Determine the (x, y) coordinate at the center of the cell enclosing the given text.  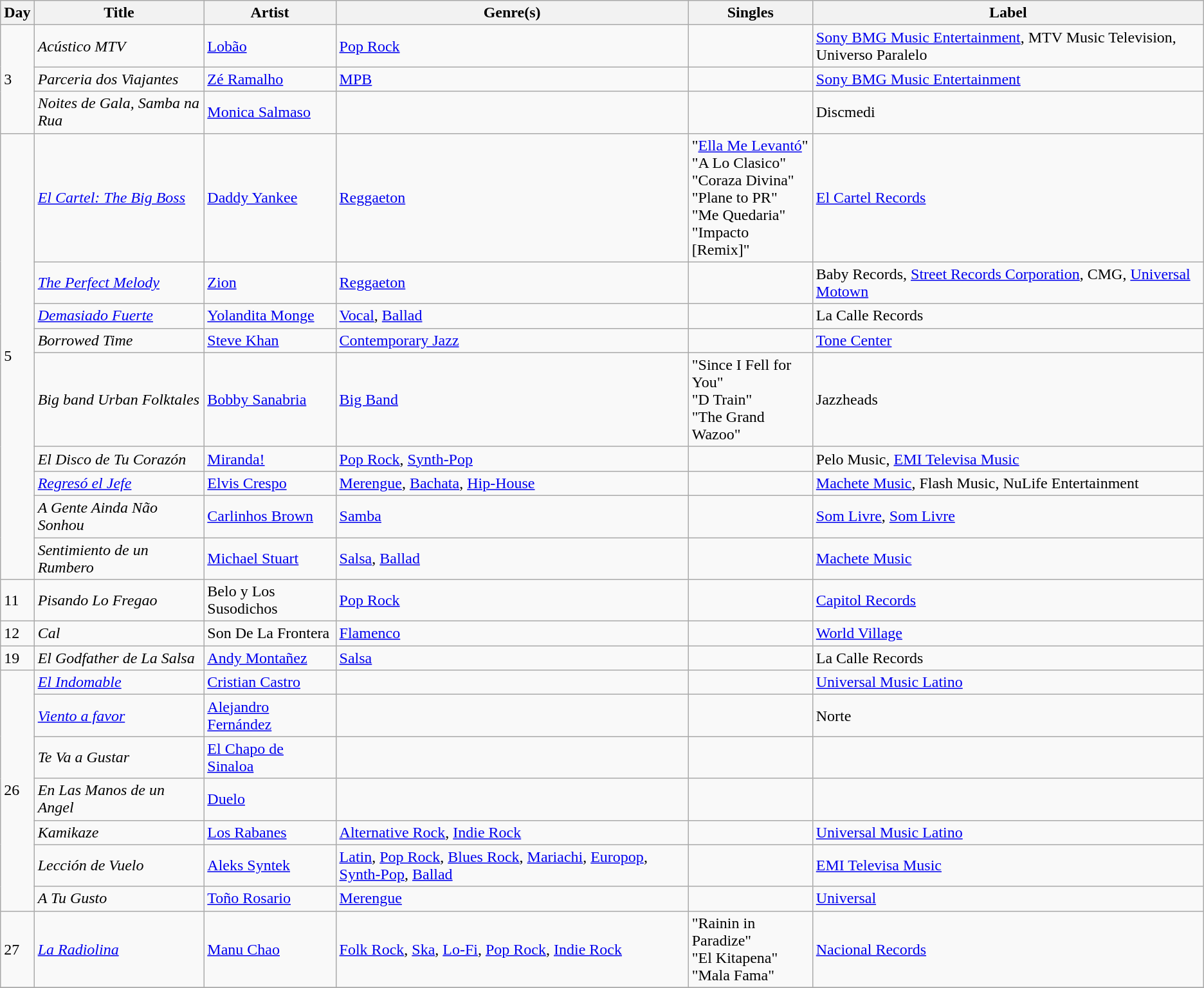
Contemporary Jazz (512, 340)
Sentimiento de un Rumbero (119, 558)
La Radiolina (119, 949)
Machete Music, Flash Music, NuLife Entertainment (1008, 483)
Vocal, Ballad (512, 316)
El Cartel Records (1008, 197)
Te Va a Gustar (119, 758)
Norte (1008, 715)
Viento a favor (119, 715)
Folk Rock, Ska, Lo-Fi, Pop Rock, Indie Rock (512, 949)
Flamenco (512, 634)
A Gente Ainda Não Sonhou (119, 516)
Artist (270, 13)
Lección de Vuelo (119, 866)
27 (17, 949)
Baby Records, Street Records Corporation, CMG, Universal Motown (1008, 283)
World Village (1008, 634)
EMI Televisa Music (1008, 866)
Andy Montañez (270, 658)
Singles (750, 13)
Bobby Sanabria (270, 399)
Kamikaze (119, 832)
"Since I Fell for You""D Train""The Grand Wazoo" (750, 399)
El Cartel: The Big Boss (119, 197)
Discmedi (1008, 112)
Pop Rock, Synth-Pop (512, 459)
Title (119, 13)
Tone Center (1008, 340)
Merengue, Bachata, Hip-House (512, 483)
Salsa (512, 658)
Demasiado Fuerte (119, 316)
Machete Music (1008, 558)
Borrowed Time (119, 340)
MPB (512, 79)
Acústico MTV (119, 46)
Alternative Rock, Indie Rock (512, 832)
Sony BMG Music Entertainment (1008, 79)
Son De La Frontera (270, 634)
Pisando Lo Fregao (119, 601)
Elvis Crespo (270, 483)
Miranda! (270, 459)
El Indomable (119, 682)
Pelo Music, EMI Televisa Music (1008, 459)
Merengue (512, 899)
Noites de Gala, Samba na Rua (119, 112)
5 (17, 356)
Universal (1008, 899)
Cal (119, 634)
Big Band (512, 399)
Zion (270, 283)
El Godfather de La Salsa (119, 658)
26 (17, 791)
Toño Rosario (270, 899)
Los Rabanes (270, 832)
Belo y Los Susodichos (270, 601)
19 (17, 658)
A Tu Gusto (119, 899)
Duelo (270, 799)
Big band Urban Folktales (119, 399)
Zé Ramalho (270, 79)
Michael Stuart (270, 558)
Samba (512, 516)
Label (1008, 13)
Som Livre, Som Livre (1008, 516)
Steve Khan (270, 340)
12 (17, 634)
Monica Salmaso (270, 112)
Nacional Records (1008, 949)
Latin, Pop Rock, Blues Rock, Mariachi, Europop, Synth-Pop, Ballad (512, 866)
Salsa, Ballad (512, 558)
Daddy Yankee (270, 197)
Regresó el Jefe (119, 483)
Yolandita Monge (270, 316)
Manu Chao (270, 949)
En Las Manos de un Angel (119, 799)
Alejandro Fernández (270, 715)
The Perfect Melody (119, 283)
Cristian Castro (270, 682)
Jazzheads (1008, 399)
Day (17, 13)
El Chapo de Sinaloa (270, 758)
Capitol Records (1008, 601)
3 (17, 79)
Lobão (270, 46)
Sony BMG Music Entertainment, MTV Music Television, Universo Paralelo (1008, 46)
11 (17, 601)
"Rainin in Paradize""El Kitapena""Mala Fama" (750, 949)
Genre(s) (512, 13)
El Disco de Tu Corazón (119, 459)
"Ella Me Levantó""A Lo Clasico""Coraza Divina""Plane to PR""Me Quedaria""Impacto [Remix]" (750, 197)
Carlinhos Brown (270, 516)
Aleks Syntek (270, 866)
Parceria dos Viajantes (119, 79)
